Extract the [X, Y] coordinate from the center of the cell holding the provided text.  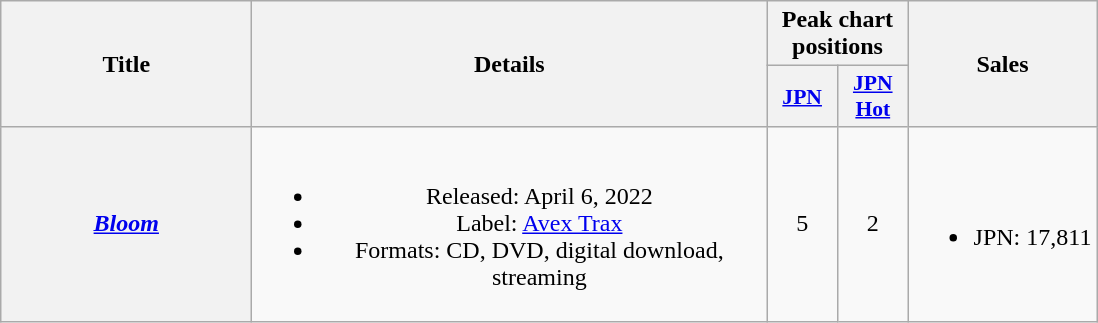
JPN [802, 96]
Title [126, 64]
Details [510, 64]
Peak chart positions [838, 34]
Released: April 6, 2022Label: Avex TraxFormats: CD, DVD, digital download, streaming [510, 224]
JPN Hot [872, 96]
Bloom [126, 224]
5 [802, 224]
JPN: 17,811 [1002, 224]
2 [872, 224]
Sales [1002, 64]
